From the cell containing the given text, extract its center point as (X, Y) coordinate. 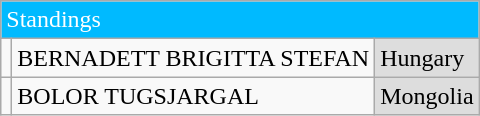
Hungary (427, 58)
BERNADETT BRIGITTA STEFAN (194, 58)
Mongolia (427, 96)
Standings (240, 20)
BOLOR TUGSJARGAL (194, 96)
